Detect which cell encompasses the target text, then output its [X, Y] center coordinate. 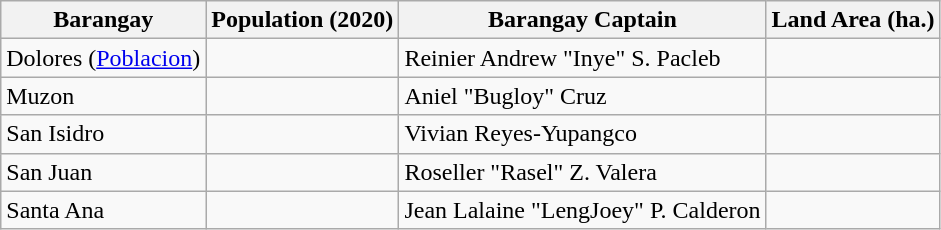
Reinier Andrew "Inye" S. Pacleb [582, 58]
Jean Lalaine "LengJoey" P. Calderon [582, 210]
San Isidro [104, 134]
Barangay Captain [582, 20]
Land Area (ha.) [853, 20]
Santa Ana [104, 210]
Muzon [104, 96]
San Juan [104, 172]
Vivian Reyes-Yupangco [582, 134]
Population (2020) [302, 20]
Aniel "Bugloy" Cruz [582, 96]
Roseller "Rasel" Z. Valera [582, 172]
Dolores (Poblacion) [104, 58]
Barangay [104, 20]
